Pinpoint the cell where the given text exists, returning its (X, Y) midpoint coordinate. 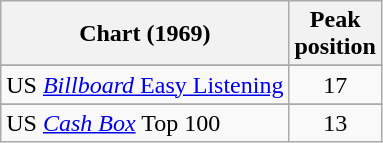
Chart (1969) (145, 34)
US Cash Box Top 100 (145, 123)
17 (335, 85)
13 (335, 123)
Peakposition (335, 34)
US Billboard Easy Listening (145, 85)
